Capture the cell that displays the provided text and extract its (x, y) central coordinate. 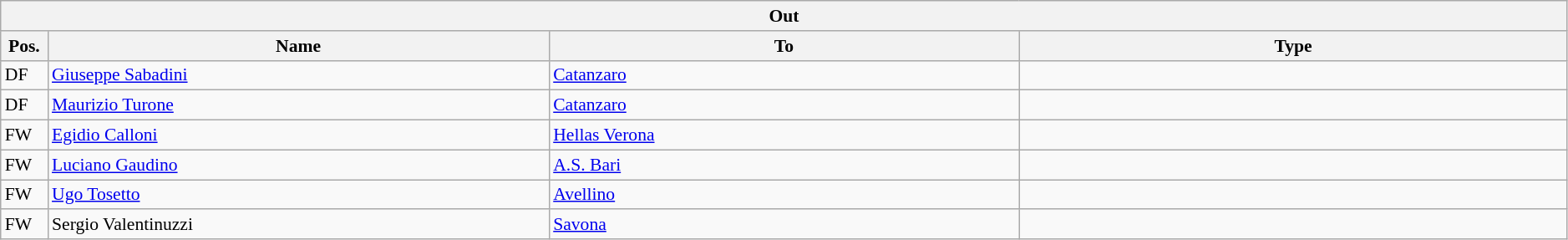
Giuseppe Sabadini (298, 75)
To (784, 46)
Name (298, 46)
A.S. Bari (784, 165)
Savona (784, 225)
Type (1293, 46)
Pos. (24, 46)
Egidio Calloni (298, 135)
Sergio Valentinuzzi (298, 225)
Ugo Tosetto (298, 195)
Hellas Verona (784, 135)
Avellino (784, 195)
Maurizio Turone (298, 105)
Luciano Gaudino (298, 165)
Out (784, 16)
